From the cell containing the given text, extract its center point as [x, y] coordinate. 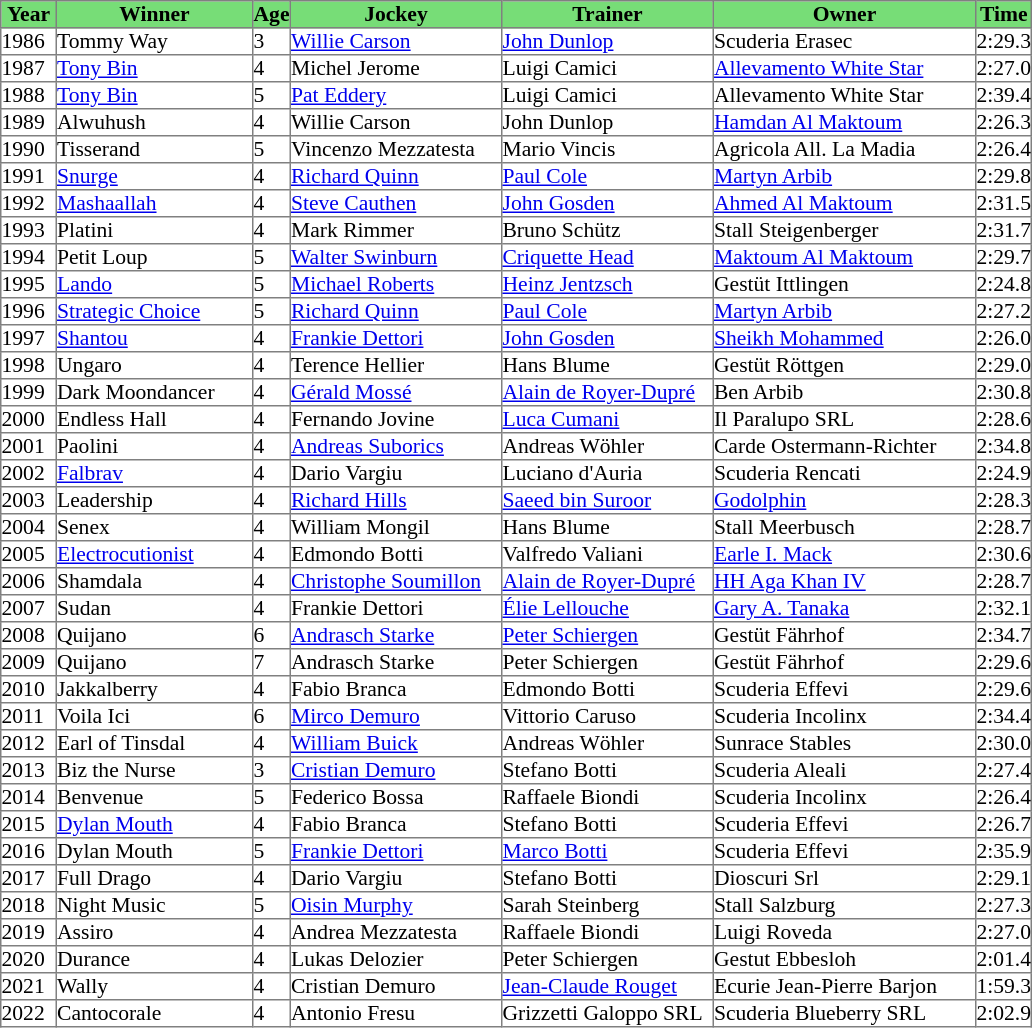
Gestüt Röttgen [844, 366]
Ungaro [154, 366]
Alwuhush [154, 122]
2:29.3 [1004, 42]
2004 [29, 528]
HH Aga Khan IV [844, 582]
2007 [29, 608]
Jakkalberry [154, 690]
Luciano d'Auria [608, 474]
Leadership [154, 500]
Tommy Way [154, 42]
Vincenzo Mezzatesta [396, 150]
Paolini [154, 446]
Luigi Roveda [844, 932]
Richard Hills [396, 500]
2022 [29, 1014]
Agricola All. La Madia [844, 150]
2017 [29, 878]
Age [272, 14]
1992 [29, 204]
2:30.6 [1004, 554]
Gary A. Tanaka [844, 608]
Lando [154, 284]
Benvenue [154, 798]
2021 [29, 986]
Sheikh Mohammed [844, 338]
Trainer [608, 14]
2008 [29, 636]
1994 [29, 258]
Andreas Suborics [396, 446]
Senex [154, 528]
Strategic Choice [154, 312]
2:30.8 [1004, 392]
Walter Swinburn [396, 258]
2001 [29, 446]
Dark Moondancer [154, 392]
2016 [29, 852]
Shantou [154, 338]
Federico Bossa [396, 798]
2:32.1 [1004, 608]
2:24.9 [1004, 474]
Sarah Steinberg [608, 906]
2014 [29, 798]
Il Paralupo SRL [844, 420]
Assiro [154, 932]
Maktoum Al Maktoum [844, 258]
Hamdan Al Maktoum [844, 122]
Night Music [154, 906]
2003 [29, 500]
Tisserand [154, 150]
Full Drago [154, 878]
2:28.3 [1004, 500]
1997 [29, 338]
2000 [29, 420]
2:02.9 [1004, 1014]
Earle I. Mack [844, 554]
1988 [29, 96]
Cantocorale [154, 1014]
Gérald Mossé [396, 392]
Christophe Soumillon [396, 582]
2:28.6 [1004, 420]
Luca Cumani [608, 420]
2:34.8 [1004, 446]
Terence Hellier [396, 366]
1998 [29, 366]
Electrocutionist [154, 554]
1993 [29, 230]
Michel Jerome [396, 68]
2:34.4 [1004, 716]
Gestüt Ittlingen [844, 284]
2010 [29, 690]
Jean-Claude Rouget [608, 986]
2009 [29, 662]
1991 [29, 176]
Ben Arbib [844, 392]
Ahmed Al Maktoum [844, 204]
Steve Cauthen [396, 204]
1:59.3 [1004, 986]
Fernando Jovine [396, 420]
William Mongil [396, 528]
Jockey [396, 14]
2:26.0 [1004, 338]
2:29.1 [1004, 878]
Stall Steigenberger [844, 230]
Scuderia Blueberry SRL [844, 1014]
Dioscuri Srl [844, 878]
Michael Roberts [396, 284]
Scuderia Rencati [844, 474]
Time [1004, 14]
Grizzetti Galoppo SRL [608, 1014]
2006 [29, 582]
2:27.2 [1004, 312]
1995 [29, 284]
1990 [29, 150]
2:29.7 [1004, 258]
2020 [29, 960]
1996 [29, 312]
Earl of Tinsdal [154, 744]
Platini [154, 230]
Scuderia Aleali [844, 770]
Year [29, 14]
2:30.0 [1004, 744]
Godolphin [844, 500]
1987 [29, 68]
Andrea Mezzatesta [396, 932]
Mashaallah [154, 204]
2:39.4 [1004, 96]
2:31.7 [1004, 230]
2:31.5 [1004, 204]
Oisin Murphy [396, 906]
Carde Ostermann-Richter [844, 446]
Vittorio Caruso [608, 716]
1989 [29, 122]
Antonio Fresu [396, 1014]
Endless Hall [154, 420]
Ecurie Jean-Pierre Barjon [844, 986]
Scuderia Erasec [844, 42]
2:01.4 [1004, 960]
Marco Botti [608, 852]
Sunrace Stables [844, 744]
Stall Salzburg [844, 906]
2013 [29, 770]
Criquette Head [608, 258]
2:35.9 [1004, 852]
7 [272, 662]
Snurge [154, 176]
Falbrav [154, 474]
Mark Rimmer [396, 230]
Petit Loup [154, 258]
2002 [29, 474]
Élie Lellouche [608, 608]
Bruno Schütz [608, 230]
William Buick [396, 744]
Valfredo Valiani [608, 554]
2:27.4 [1004, 770]
2:26.7 [1004, 824]
Saeed bin Suroor [608, 500]
2015 [29, 824]
2019 [29, 932]
Wally [154, 986]
Owner [844, 14]
2012 [29, 744]
1999 [29, 392]
Shamdala [154, 582]
Mario Vincis [608, 150]
2018 [29, 906]
2:29.8 [1004, 176]
1986 [29, 42]
Mirco Demuro [396, 716]
2:26.3 [1004, 122]
2:34.7 [1004, 636]
Sudan [154, 608]
Heinz Jentzsch [608, 284]
Gestut Ebbesloh [844, 960]
Pat Eddery [396, 96]
2:24.8 [1004, 284]
Winner [154, 14]
Stall Meerbusch [844, 528]
Durance [154, 960]
Biz the Nurse [154, 770]
2:27.3 [1004, 906]
Lukas Delozier [396, 960]
2011 [29, 716]
2:29.0 [1004, 366]
2005 [29, 554]
Voila Ici [154, 716]
